Find where the given text appears and provide that cell's center as [X, Y] coordinate. 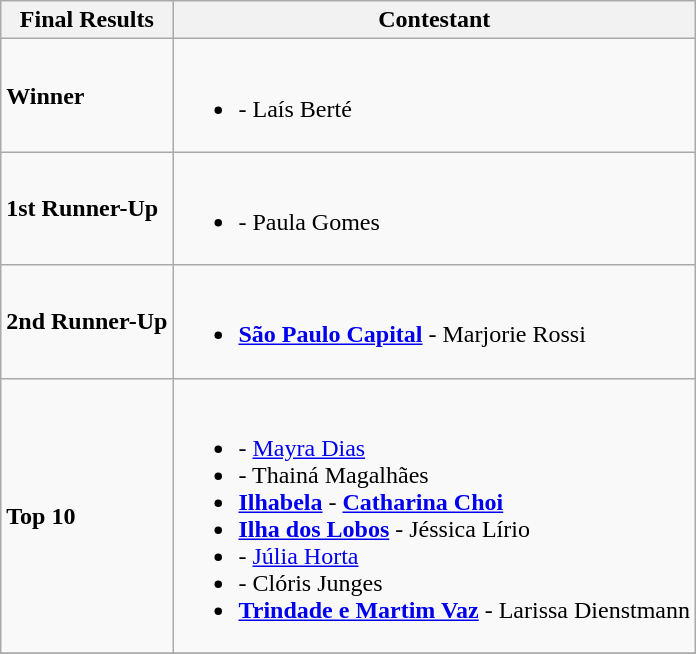
Winner [87, 96]
Final Results [87, 20]
Top 10 [87, 516]
- Paula Gomes [434, 208]
Contestant [434, 20]
2nd Runner-Up [87, 322]
- Laís Berté [434, 96]
1st Runner-Up [87, 208]
São Paulo Capital - Marjorie Rossi [434, 322]
